Return the [X, Y] coordinate for the center point of the cell that contains the specified text.  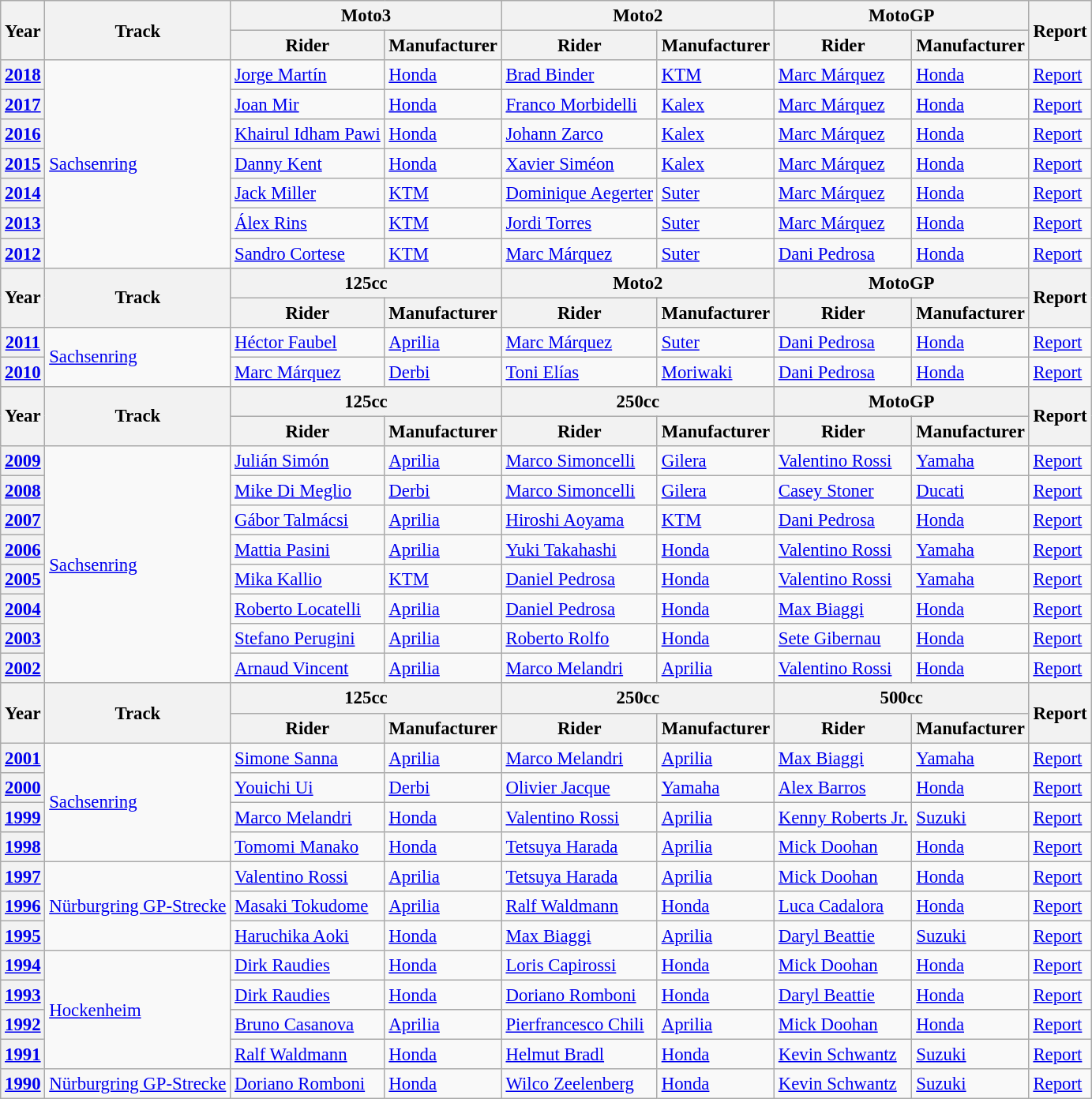
2003 [23, 639]
Bruno Casanova [308, 1025]
2007 [23, 520]
500cc [902, 699]
Hiroshi Aoyama [580, 520]
Danny Kent [308, 164]
Jordi Torres [580, 223]
Yuki Takahashi [580, 550]
Sete Gibernau [842, 639]
Moto3 [366, 16]
Toni Elías [580, 372]
Brad Binder [580, 75]
Dominique Aegerter [580, 193]
2013 [23, 223]
2011 [23, 342]
2014 [23, 193]
1996 [23, 906]
Gábor Talmácsi [308, 520]
1993 [23, 996]
2012 [23, 253]
Tomomi Manako [308, 847]
Jack Miller [308, 193]
Haruchika Aoki [308, 936]
Joan Mir [308, 105]
Alex Barros [842, 787]
2017 [23, 105]
2018 [23, 75]
2005 [23, 580]
1998 [23, 847]
1994 [23, 966]
Olivier Jacque [580, 787]
Julián Simón [308, 461]
Youichi Ui [308, 787]
1992 [23, 1025]
1990 [23, 1084]
Loris Capirossi [580, 966]
Khairul Idham Pawi [308, 134]
1997 [23, 876]
Hockenheim [137, 1010]
2002 [23, 669]
Franco Morbidelli [580, 105]
Mattia Pasini [308, 550]
Xavier Siméon [580, 164]
Johann Zarco [580, 134]
1991 [23, 1055]
Masaki Tokudome [308, 906]
2009 [23, 461]
Arnaud Vincent [308, 669]
Moriwaki [715, 372]
Héctor Faubel [308, 342]
2001 [23, 758]
Ducati [970, 490]
Roberto Rolfo [580, 639]
Roberto Locatelli [308, 610]
2015 [23, 164]
1999 [23, 817]
2008 [23, 490]
Sandro Cortese [308, 253]
Simone Sanna [308, 758]
Helmut Bradl [580, 1055]
Mike Di Meglio [308, 490]
2010 [23, 372]
Luca Cadalora [842, 906]
Pierfrancesco Chili [580, 1025]
Casey Stoner [842, 490]
Stefano Perugini [308, 639]
2016 [23, 134]
Mika Kallio [308, 580]
2004 [23, 610]
Wilco Zeelenberg [580, 1084]
Jorge Martín [308, 75]
Álex Rins [308, 223]
2000 [23, 787]
1995 [23, 936]
Kenny Roberts Jr. [842, 817]
2006 [23, 550]
